Output the (X, Y) coordinate of the center of the cell containing the given text.  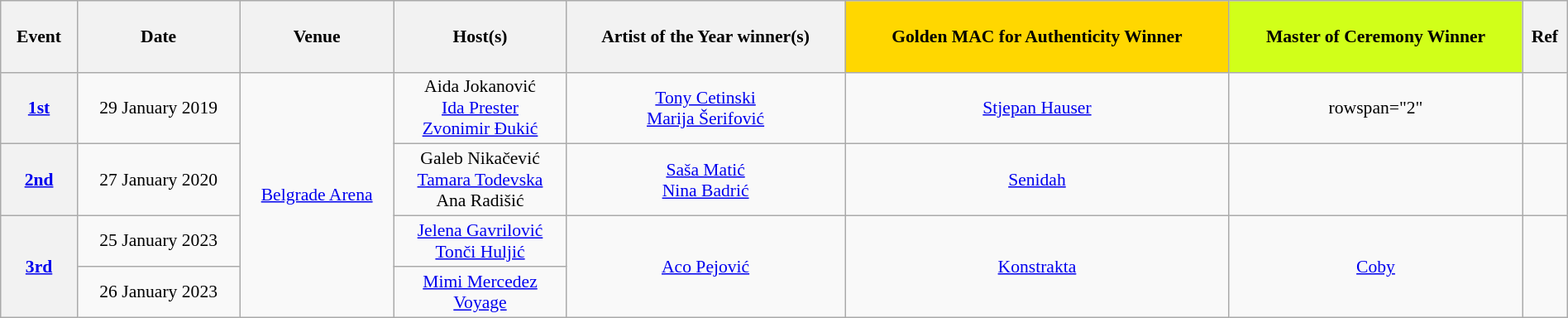
Host(s) (480, 36)
Golden MAC for Authenticity Winner (1037, 36)
Artist of the Year winner(s) (706, 36)
3rd (40, 267)
Belgrade Arena (317, 195)
26 January 2023 (159, 291)
rowspan="2" (1375, 109)
Coby (1375, 267)
Senidah (1037, 181)
Venue (317, 36)
Master of Ceremony Winner (1375, 36)
1st (40, 109)
Jelena Gavrilović Tonči Huljić (480, 242)
25 January 2023 (159, 242)
29 January 2019 (159, 109)
Event (40, 36)
Date (159, 36)
Galeb NikačevićTamara TodevskaAna Radišić (480, 181)
Ref (1545, 36)
Konstrakta (1037, 267)
Saša Matić Nina Badrić (706, 181)
Stjepan Hauser (1037, 109)
2nd (40, 181)
Mimi Mercedez Voyage (480, 291)
27 January 2020 (159, 181)
Aco Pejović (706, 267)
Tony Cetinski Marija Šerifović (706, 109)
Aida JokanovićIda PresterZvonimir Đukić (480, 109)
